Identify which cell holds the provided text, then report its [X, Y] central coordinate. 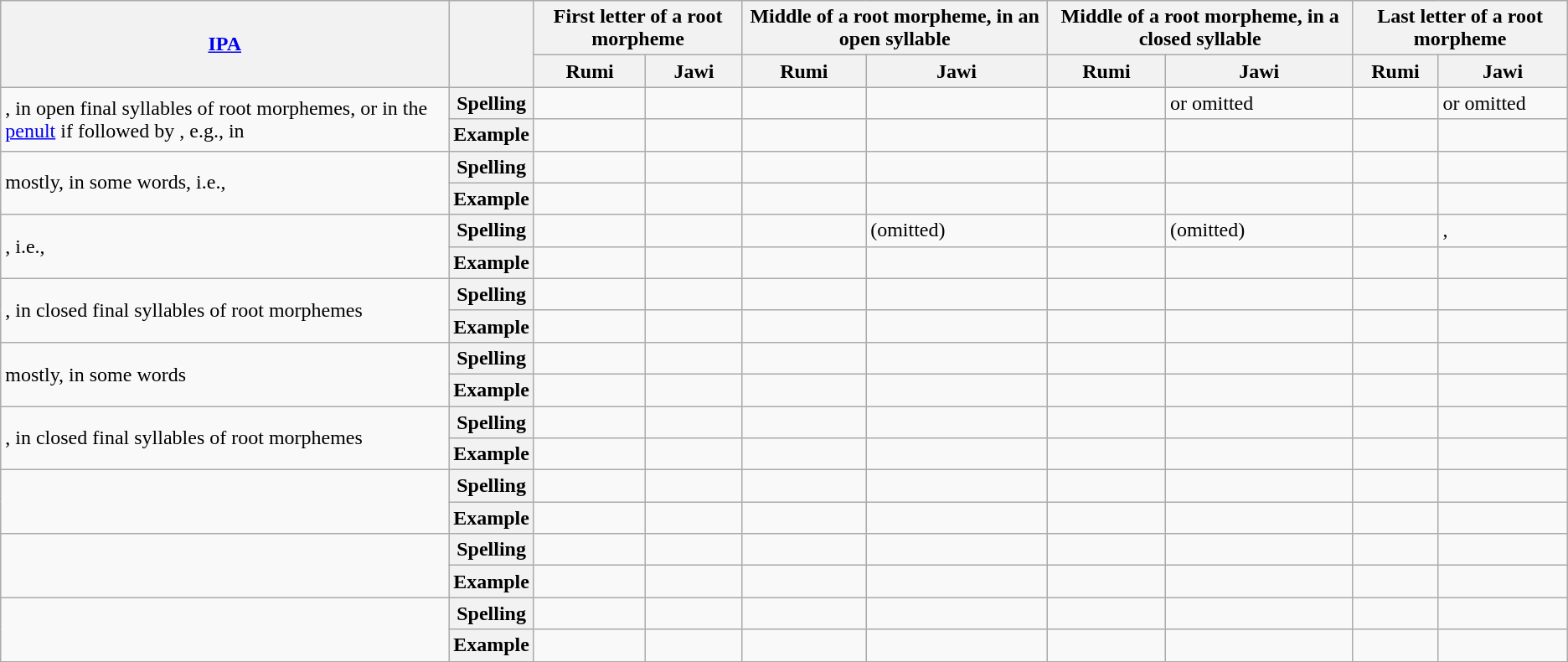
, i.e., [224, 246]
mostly, in some words, i.e., [224, 183]
Middle of a root morpheme, in a closed syllable [1199, 28]
, in open final syllables of root morphemes, or in the penult if followed by , e.g., in [224, 119]
IPA [224, 44]
, [1503, 230]
Last letter of a root morpheme [1460, 28]
mostly, in some words [224, 374]
Middle of a root morpheme, in an open syllable [895, 28]
First letter of a root morpheme [637, 28]
